Search for the cell housing the specified text and yield its (x, y) center coordinate. 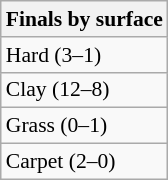
Hard (3–1) (84, 55)
Grass (0–1) (84, 126)
Carpet (2–0) (84, 162)
Finals by surface (84, 19)
Clay (12–8) (84, 90)
